Capture the cell that displays the provided text and extract its (X, Y) central coordinate. 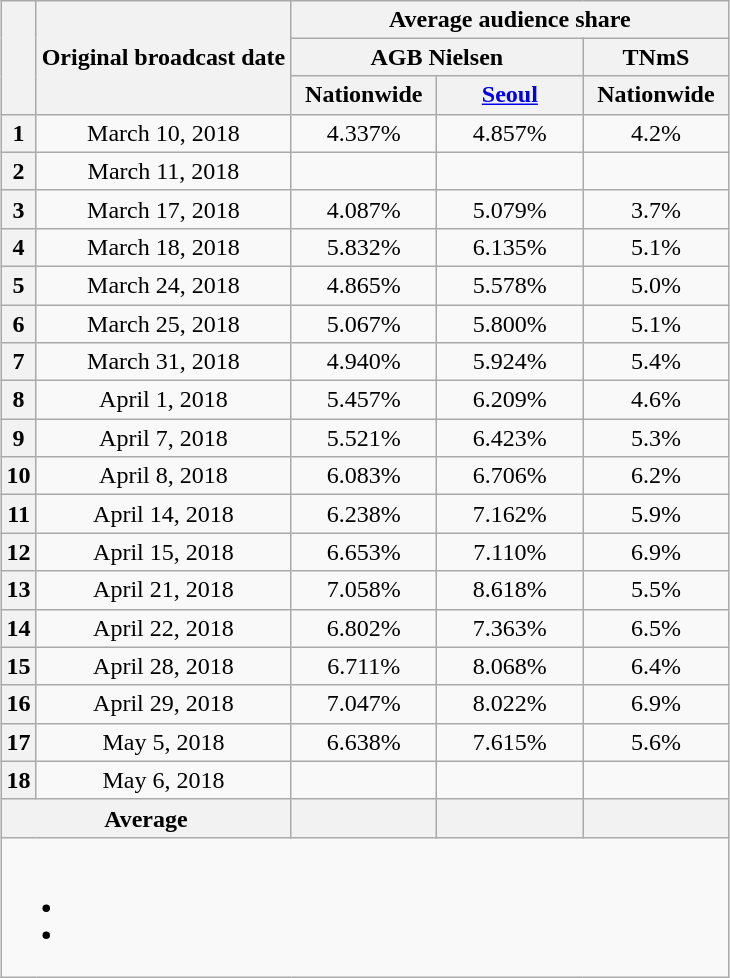
5.079% (510, 209)
8 (18, 400)
4.865% (364, 285)
16 (18, 704)
5.5% (656, 590)
3 (18, 209)
5.3% (656, 438)
6.638% (364, 742)
April 14, 2018 (164, 514)
14 (18, 628)
18 (18, 780)
April 28, 2018 (164, 666)
4.087% (364, 209)
6 (18, 323)
May 6, 2018 (164, 780)
5.6% (656, 742)
AGB Nielsen (437, 57)
April 1, 2018 (164, 400)
April 29, 2018 (164, 704)
8.068% (510, 666)
7 (18, 362)
5.800% (510, 323)
5.4% (656, 362)
6.083% (364, 476)
7.058% (364, 590)
8.618% (510, 590)
6.711% (364, 666)
6.5% (656, 628)
March 31, 2018 (164, 362)
15 (18, 666)
6.706% (510, 476)
6.238% (364, 514)
April 8, 2018 (164, 476)
March 24, 2018 (164, 285)
May 5, 2018 (164, 742)
7.162% (510, 514)
11 (18, 514)
3.7% (656, 209)
7.615% (510, 742)
March 25, 2018 (164, 323)
5.0% (656, 285)
12 (18, 552)
6.2% (656, 476)
April 7, 2018 (164, 438)
10 (18, 476)
5.067% (364, 323)
5.578% (510, 285)
Average (146, 818)
5.457% (364, 400)
April 22, 2018 (164, 628)
6.653% (364, 552)
TNmS (656, 57)
March 10, 2018 (164, 133)
6.423% (510, 438)
5.521% (364, 438)
March 17, 2018 (164, 209)
4.2% (656, 133)
5 (18, 285)
6.135% (510, 247)
5.9% (656, 514)
4.940% (364, 362)
Average audience share (510, 19)
4.857% (510, 133)
April 21, 2018 (164, 590)
8.022% (510, 704)
6.4% (656, 666)
13 (18, 590)
1 (18, 133)
6.209% (510, 400)
5.924% (510, 362)
Seoul (510, 95)
March 18, 2018 (164, 247)
5.832% (364, 247)
9 (18, 438)
2 (18, 171)
4.6% (656, 400)
4 (18, 247)
Original broadcast date (164, 57)
7.110% (510, 552)
March 11, 2018 (164, 171)
7.363% (510, 628)
7.047% (364, 704)
6.802% (364, 628)
17 (18, 742)
April 15, 2018 (164, 552)
4.337% (364, 133)
